Determine the (x, y) coordinate at the center of the cell enclosing the given text.  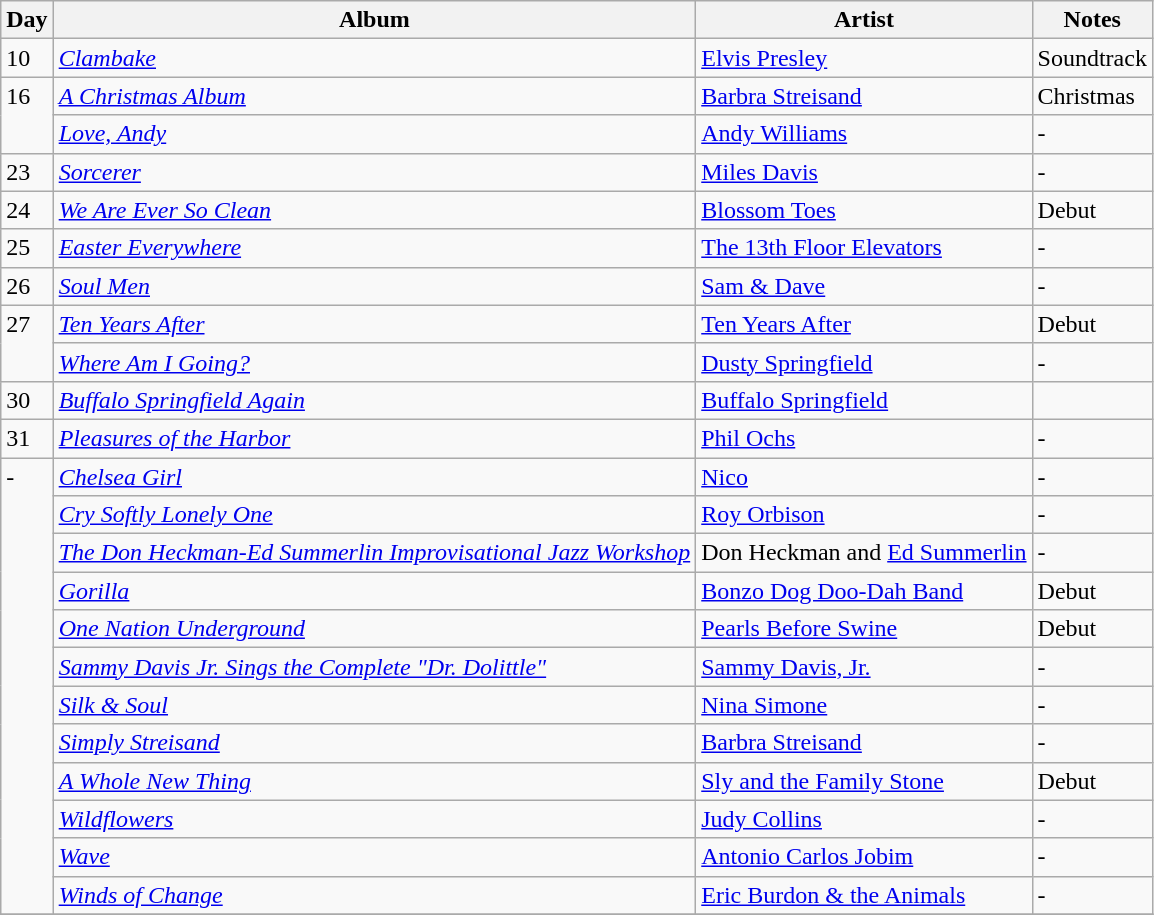
Love, Andy (374, 134)
Wildflowers (374, 819)
Roy Orbison (864, 515)
Notes (1092, 20)
Andy Williams (864, 134)
Antonio Carlos Jobim (864, 857)
Phil Ochs (864, 438)
Blossom Toes (864, 210)
Album (374, 20)
Where Am I Going? (374, 362)
Sammy Davis Jr. Sings the Complete "Dr. Dolittle" (374, 667)
Nina Simone (864, 705)
Gorilla (374, 591)
23 (27, 172)
Don Heckman and Ed Summerlin (864, 553)
Soul Men (374, 286)
Simply Streisand (374, 743)
Sam & Dave (864, 286)
Buffalo Springfield Again (374, 400)
25 (27, 248)
Buffalo Springfield (864, 400)
10 (27, 58)
One Nation Underground (374, 629)
Sorcerer (374, 172)
Cry Softly Lonely One (374, 515)
31 (27, 438)
30 (27, 400)
Wave (374, 857)
Pleasures of the Harbor (374, 438)
The 13th Floor Elevators (864, 248)
Soundtrack (1092, 58)
Nico (864, 477)
24 (27, 210)
Bonzo Dog Doo-Dah Band (864, 591)
A Christmas Album (374, 96)
Sly and the Family Stone (864, 781)
The Don Heckman-Ed Summerlin Improvisational Jazz Workshop (374, 553)
16 (27, 115)
Easter Everywhere (374, 248)
Pearls Before Swine (864, 629)
27 (27, 343)
Day (27, 20)
Eric Burdon & the Animals (864, 895)
26 (27, 286)
Chelsea Girl (374, 477)
A Whole New Thing (374, 781)
Silk & Soul (374, 705)
Artist (864, 20)
Clambake (374, 58)
We Are Ever So Clean (374, 210)
Christmas (1092, 96)
Dusty Springfield (864, 362)
Judy Collins (864, 819)
Elvis Presley (864, 58)
Sammy Davis, Jr. (864, 667)
Miles Davis (864, 172)
Winds of Change (374, 895)
